Find where the given text appears and provide that cell's center as (x, y) coordinate. 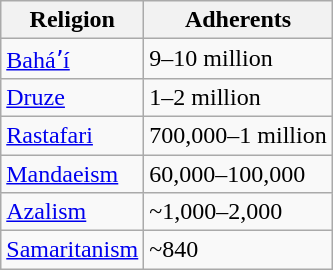
Adherents (238, 20)
60,000–100,000 (238, 173)
1–2 million (238, 97)
~1,000–2,000 (238, 212)
Druze (72, 97)
Rastafari (72, 135)
700,000–1 million (238, 135)
Azalism (72, 212)
Baháʼí (72, 59)
~840 (238, 250)
Mandaeism (72, 173)
9–10 million (238, 59)
Samaritanism (72, 250)
Religion (72, 20)
